Find where the given text appears and provide that cell's center as [X, Y] coordinate. 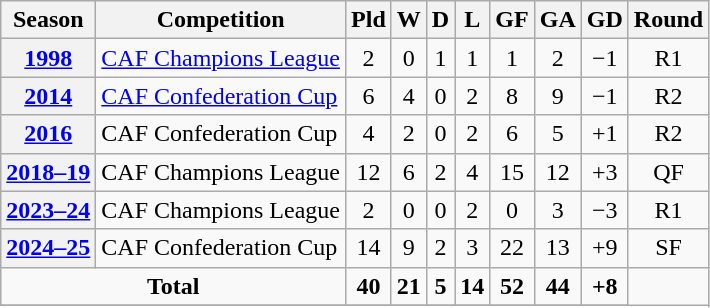
22 [512, 248]
+9 [604, 248]
40 [369, 286]
L [472, 20]
1998 [48, 58]
2024–25 [48, 248]
GF [512, 20]
13 [558, 248]
8 [512, 96]
−3 [604, 210]
Round [668, 20]
Season [48, 20]
D [440, 20]
+1 [604, 134]
21 [408, 286]
2018–19 [48, 172]
Competition [221, 20]
Total [174, 286]
44 [558, 286]
Pld [369, 20]
2016 [48, 134]
2023–24 [48, 210]
15 [512, 172]
GD [604, 20]
QF [668, 172]
52 [512, 286]
+8 [604, 286]
GA [558, 20]
W [408, 20]
SF [668, 248]
+3 [604, 172]
2014 [48, 96]
